Determine the (x, y) coordinate at the center of the cell enclosing the given text.  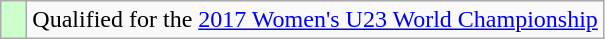
Qualified for the 2017 Women's U23 World Championship (316, 20)
